Search for the cell housing the specified text and yield its (x, y) center coordinate. 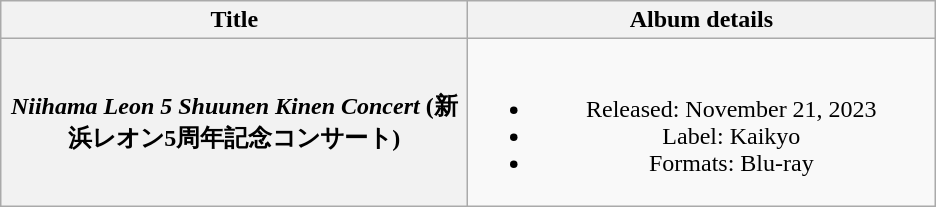
Title (234, 20)
Niihama Leon 5 Shuunen Kinen Concert (新浜レオン5周年記念コンサート) (234, 122)
Released: November 21, 2023Label: KaikyoFormats: Blu-ray (702, 122)
Album details (702, 20)
